Find where the given text appears and provide that cell's center as (X, Y) coordinate. 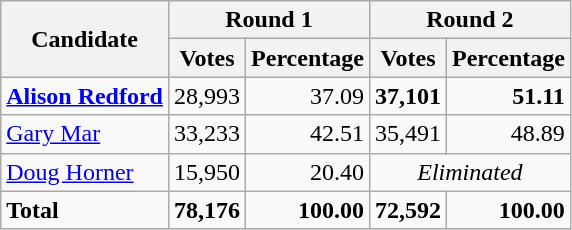
Round 2 (470, 20)
33,233 (206, 134)
Candidate (85, 39)
15,950 (206, 172)
Gary Mar (85, 134)
Doug Horner (85, 172)
28,993 (206, 96)
Total (85, 210)
37,101 (408, 96)
48.89 (509, 134)
Alison Redford (85, 96)
Eliminated (470, 172)
37.09 (308, 96)
Round 1 (268, 20)
78,176 (206, 210)
51.11 (509, 96)
35,491 (408, 134)
20.40 (308, 172)
72,592 (408, 210)
42.51 (308, 134)
